Identify which cell holds the provided text, then report its [x, y] central coordinate. 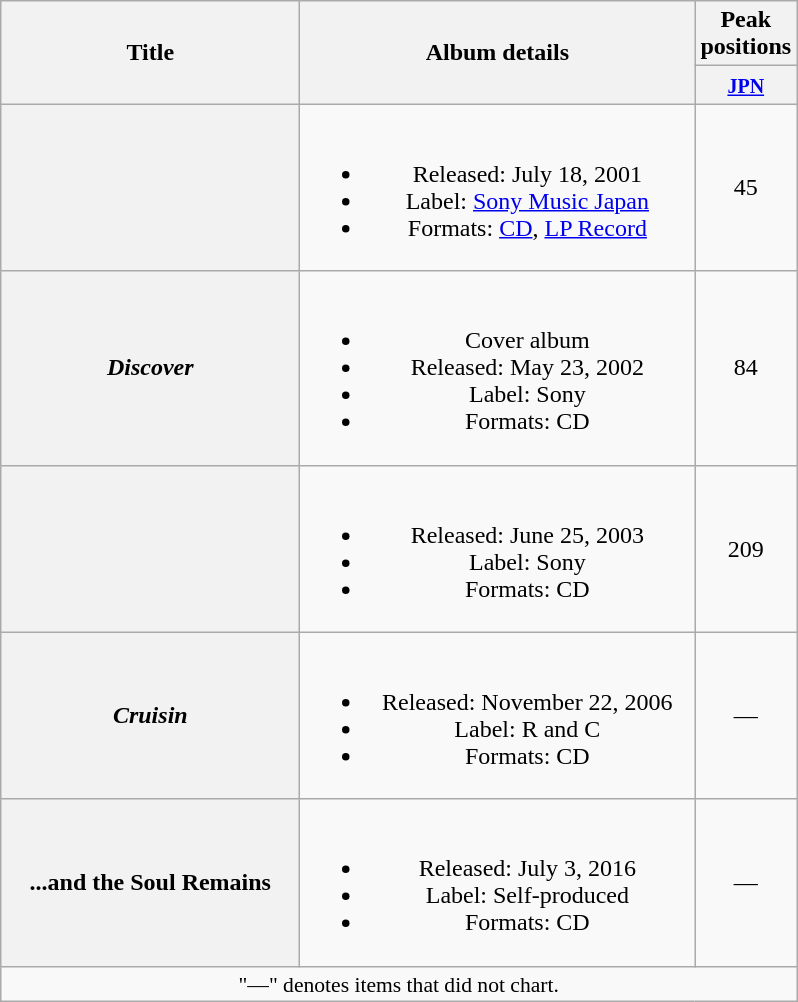
84 [746, 368]
Released: June 25, 2003 Label: SonyFormats: CD [498, 548]
Title [150, 52]
Peak positions [746, 34]
Discover [150, 368]
45 [746, 188]
JPN [746, 85]
Released: November 22, 2006 Label: R and CFormats: CD [498, 716]
Released: July 18, 2001 Label: Sony Music JapanFormats: CD, LP Record [498, 188]
Album details [498, 52]
Cover albumReleased: May 23, 2002 Label: SonyFormats: CD [498, 368]
209 [746, 548]
Cruisin [150, 716]
Released: July 3, 2016 Label: Self-producedFormats: CD [498, 882]
...and the Soul Remains [150, 882]
"—" denotes items that did not chart. [399, 984]
